Capture the cell that displays the provided text and extract its [X, Y] central coordinate. 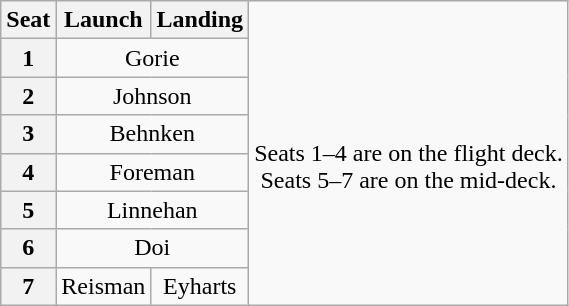
7 [28, 286]
3 [28, 134]
Foreman [152, 172]
6 [28, 248]
Linnehan [152, 210]
Seats 1–4 are on the flight deck.Seats 5–7 are on the mid-deck. [409, 153]
1 [28, 58]
Behnken [152, 134]
Johnson [152, 96]
Eyharts [200, 286]
4 [28, 172]
2 [28, 96]
5 [28, 210]
Gorie [152, 58]
Seat [28, 20]
Reisman [104, 286]
Launch [104, 20]
Landing [200, 20]
Doi [152, 248]
